Return (x, y) of the center of cell containing provided text 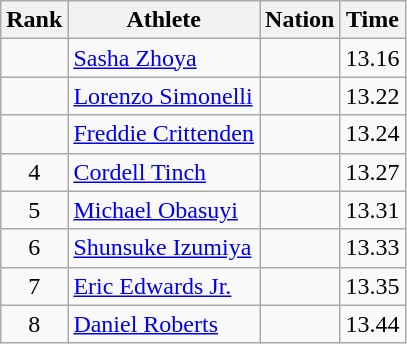
Nation (300, 20)
13.35 (372, 286)
8 (34, 324)
6 (34, 248)
Rank (34, 20)
7 (34, 286)
13.22 (372, 96)
Sasha Zhoya (164, 58)
13.33 (372, 248)
4 (34, 172)
Freddie Crittenden (164, 134)
5 (34, 210)
Athlete (164, 20)
13.16 (372, 58)
Cordell Tinch (164, 172)
Michael Obasuyi (164, 210)
Time (372, 20)
Shunsuke Izumiya (164, 248)
13.31 (372, 210)
Lorenzo Simonelli (164, 96)
13.44 (372, 324)
Daniel Roberts (164, 324)
Eric Edwards Jr. (164, 286)
13.27 (372, 172)
13.24 (372, 134)
